Return the (X, Y) coordinate for the center point of the cell that contains the specified text.  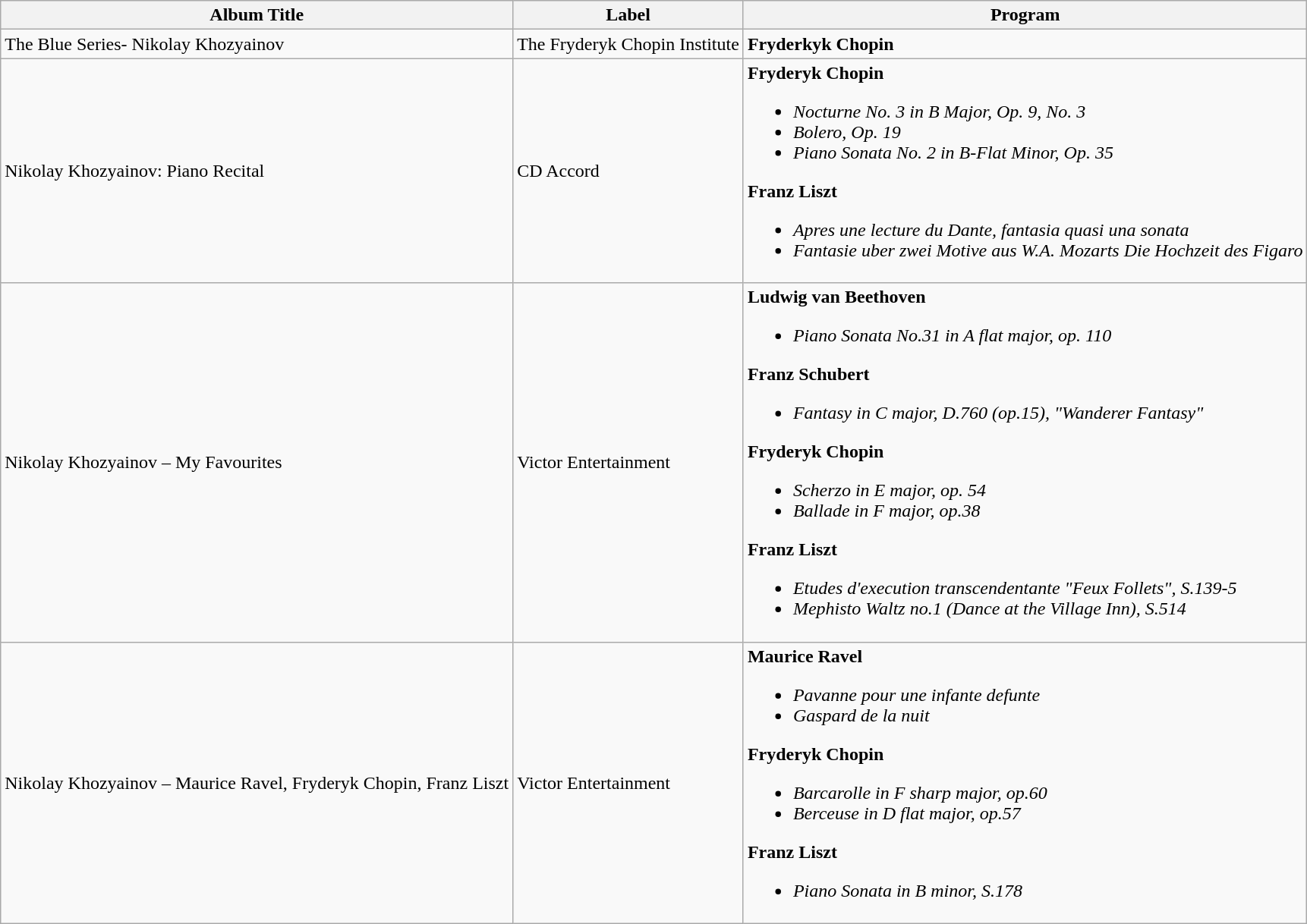
Nikolay Khozyainov – My Favourites (257, 463)
Album Title (257, 15)
CD Accord (628, 171)
The Fryderyk Chopin Institute (628, 44)
Nikolay Khozyainov – Maurice Ravel, Fryderyk Chopin, Franz Liszt (257, 783)
Fryderkyk Chopin (1025, 44)
The Blue Series- Nikolay Khozyainov (257, 44)
Label (628, 15)
Program (1025, 15)
Nikolay Khozyainov: Piano Recital (257, 171)
